Search for the cell housing the specified text and yield its (X, Y) center coordinate. 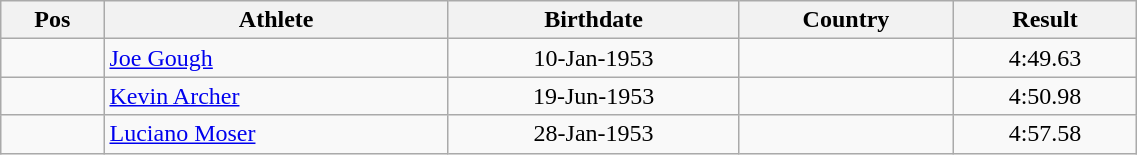
10-Jan-1953 (593, 58)
Joe Gough (276, 58)
Pos (52, 20)
19-Jun-1953 (593, 96)
4:50.98 (1045, 96)
Athlete (276, 20)
28-Jan-1953 (593, 134)
4:57.58 (1045, 134)
Birthdate (593, 20)
4:49.63 (1045, 58)
Result (1045, 20)
Luciano Moser (276, 134)
Country (846, 20)
Kevin Archer (276, 96)
